Pinpoint the cell where the given text exists, returning its (X, Y) midpoint coordinate. 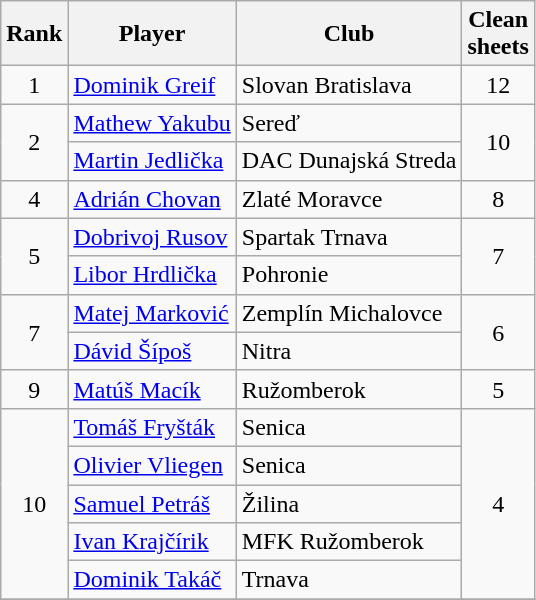
Olivier Vliegen (152, 465)
Matej Marković (152, 313)
Matúš Macík (152, 389)
8 (498, 199)
Dominik Greif (152, 85)
DAC Dunajská Streda (349, 161)
Slovan Bratislava (349, 85)
Martin Jedlička (152, 161)
Dominik Takáč (152, 580)
Rank (34, 34)
Libor Hrdlička (152, 275)
Ivan Krajčírik (152, 542)
Žilina (349, 503)
Zlaté Moravce (349, 199)
Zemplín Michalovce (349, 313)
Spartak Trnava (349, 237)
1 (34, 85)
Tomáš Fryšták (152, 427)
Dávid Šípoš (152, 351)
9 (34, 389)
MFK Ružomberok (349, 542)
Club (349, 34)
12 (498, 85)
Pohronie (349, 275)
Ružomberok (349, 389)
Mathew Yakubu (152, 123)
Samuel Petráš (152, 503)
Sereď (349, 123)
Player (152, 34)
Dobrivoj Rusov (152, 237)
Clean sheets (498, 34)
6 (498, 332)
Adrián Chovan (152, 199)
Nitra (349, 351)
2 (34, 142)
Trnava (349, 580)
